Search for the cell housing the specified text and yield its (x, y) center coordinate. 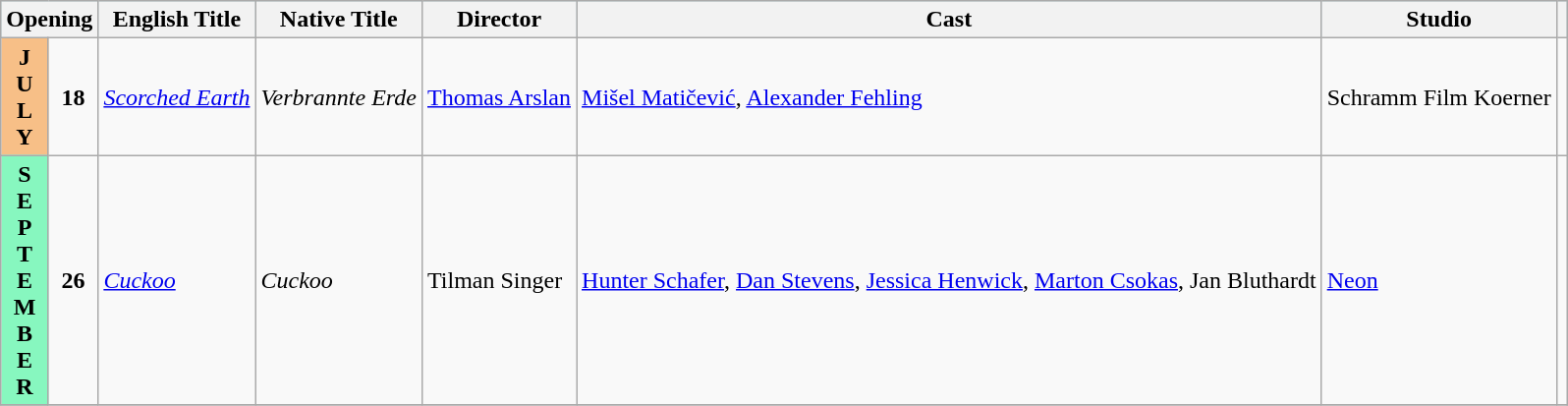
18 (73, 96)
Tilman Singer (499, 280)
Director (499, 20)
JULY (26, 96)
Opening (49, 20)
Cast (949, 20)
Neon (1438, 280)
Scorched Earth (177, 96)
26 (73, 280)
Mišel Matičević, Alexander Fehling (949, 96)
Schramm Film Koerner (1438, 96)
Hunter Schafer, Dan Stevens, Jessica Henwick, Marton Csokas, Jan Bluthardt (949, 280)
Native Title (338, 20)
Studio (1438, 20)
SEPTEMBER (26, 280)
Verbrannte Erde (338, 96)
English Title (177, 20)
Thomas Arslan (499, 96)
